Pinpoint the cell where the given text exists, returning its [X, Y] midpoint coordinate. 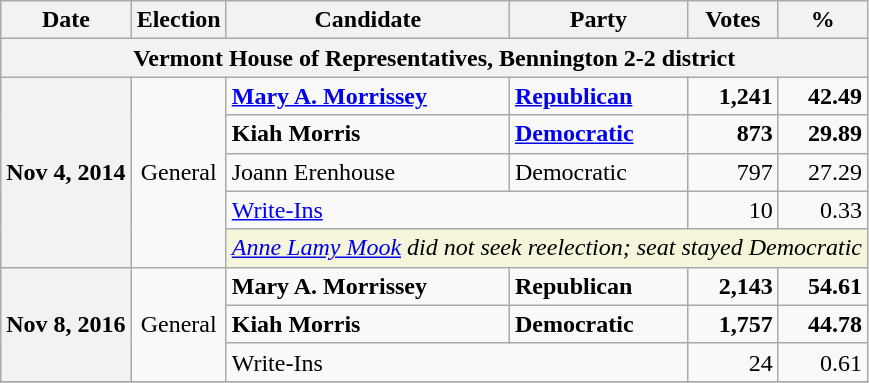
Vermont House of Representatives, Bennington 2-2 district [434, 58]
Votes [732, 20]
Joann Erenhouse [368, 172]
Election [178, 20]
54.61 [822, 286]
873 [732, 134]
Nov 8, 2016 [66, 324]
44.78 [822, 324]
Nov 4, 2014 [66, 172]
1,757 [732, 324]
% [822, 20]
Date [66, 20]
27.29 [822, 172]
42.49 [822, 96]
797 [732, 172]
Anne Lamy Mook did not seek reelection; seat stayed Democratic [546, 248]
0.33 [822, 210]
0.61 [822, 362]
1,241 [732, 96]
Party [598, 20]
24 [732, 362]
29.89 [822, 134]
2,143 [732, 286]
Candidate [368, 20]
10 [732, 210]
